Return [X, Y] of the center of cell containing provided text 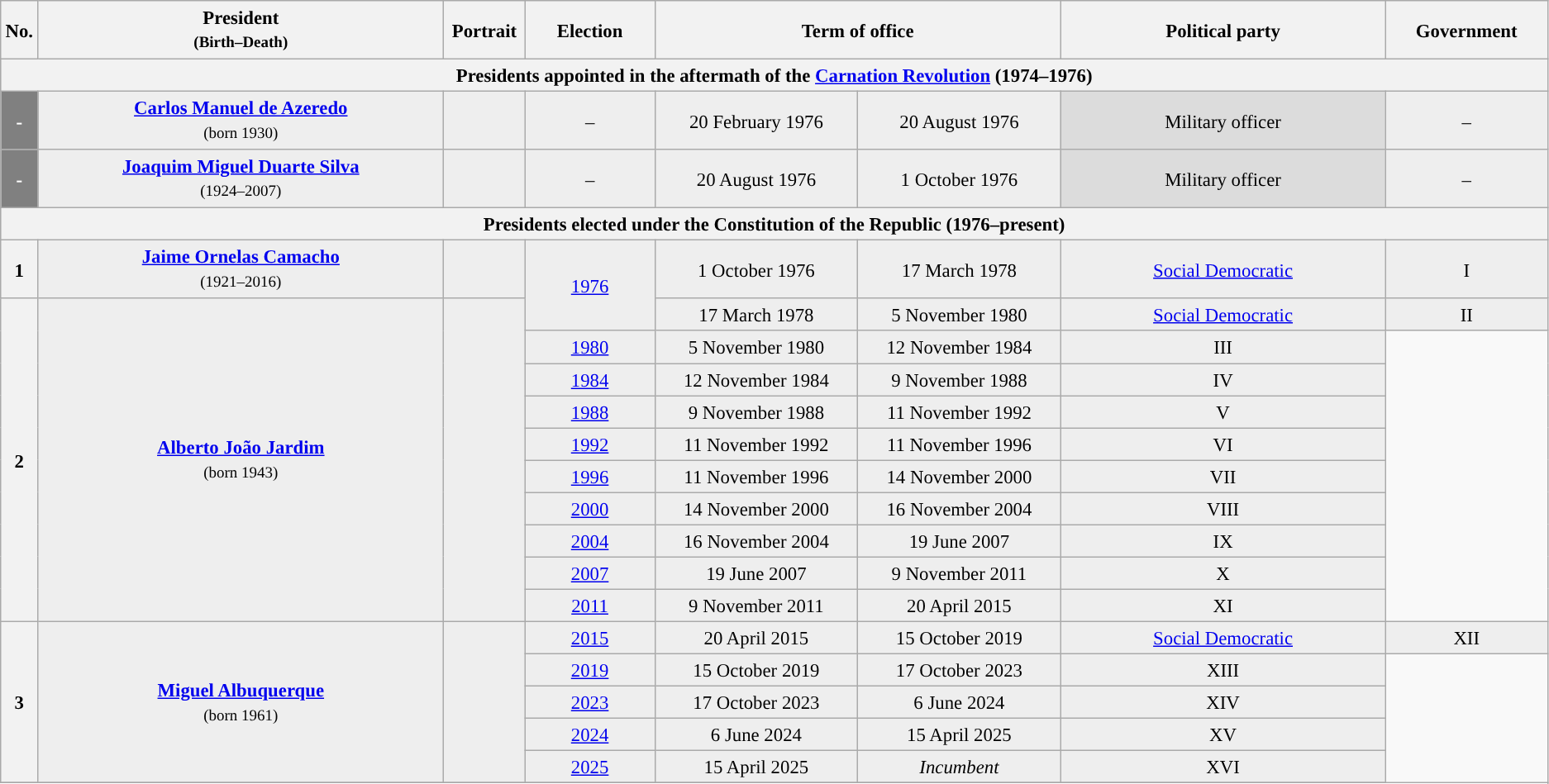
XII [1466, 638]
Presidents appointed in the aftermath of the Carnation Revolution (1974–1976) [774, 76]
1988 [590, 411]
1984 [590, 380]
20 February 1976 [756, 121]
I [1466, 269]
Portrait [484, 30]
XIII [1223, 671]
No. [20, 30]
2007 [590, 573]
2023 [590, 702]
1980 [590, 347]
Political party [1223, 30]
2 [20, 461]
2025 [590, 767]
III [1223, 347]
X [1223, 573]
XIV [1223, 702]
2019 [590, 671]
1992 [590, 444]
2011 [590, 605]
2024 [590, 735]
2004 [590, 540]
3 [20, 702]
Alberto João Jardim(born 1943) [241, 461]
1996 [590, 476]
Incumbent [960, 767]
Carlos Manuel de Azeredo(born 1930) [241, 121]
XI [1223, 605]
II [1466, 316]
VI [1223, 444]
Joaquim Miguel Duarte Silva(1924–2007) [241, 178]
Presidents elected under the Constitution of the Republic (1976–present) [774, 225]
Election [590, 30]
2000 [590, 509]
2015 [590, 638]
VIII [1223, 509]
President(Birth–Death) [241, 30]
V [1223, 411]
Miguel Albuquerque(born 1961) [241, 702]
Government [1466, 30]
IX [1223, 540]
1976 [590, 286]
VII [1223, 476]
Jaime Ornelas Camacho(1921–2016) [241, 269]
IV [1223, 380]
XVI [1223, 767]
Term of office [858, 30]
XV [1223, 735]
1 [20, 269]
